For the text-containing cell, return its midpoint in (X, Y) coordinate format. 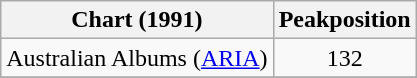
Australian Albums (ARIA) (137, 58)
132 (344, 58)
Chart (1991) (137, 20)
Peakposition (344, 20)
